Return the [X, Y] coordinate for the center point of the cell that contains the specified text.  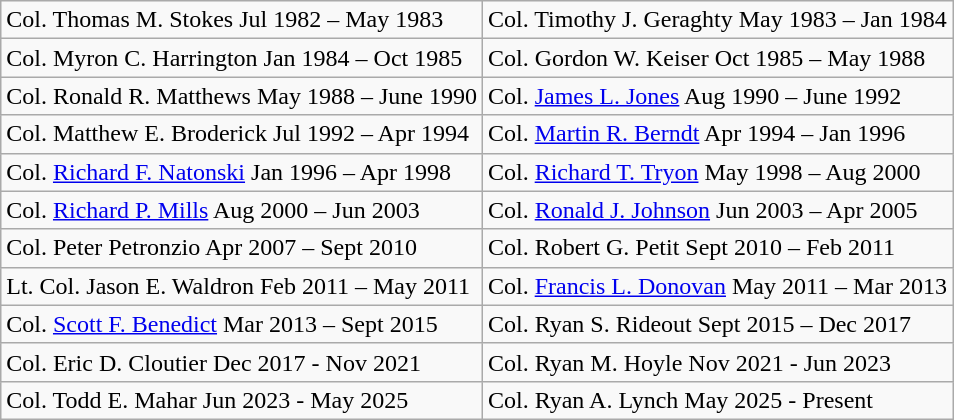
Lt. Col. Jason E. Waldron Feb 2011 – May 2011 [242, 286]
Col. Ronald R. Matthews May 1988 – June 1990 [242, 96]
Col. Martin R. Berndt Apr 1994 – Jan 1996 [717, 134]
Col. Ryan S. Rideout Sept 2015 – Dec 2017 [717, 324]
Col. Todd E. Mahar Jun 2023 - May 2025 [242, 400]
Col. Gordon W. Keiser Oct 1985 – May 1988 [717, 58]
Col. Richard P. Mills Aug 2000 – Jun 2003 [242, 210]
Col. Matthew E. Broderick Jul 1992 – Apr 1994 [242, 134]
Col. Thomas M. Stokes Jul 1982 – May 1983 [242, 20]
Col. Robert G. Petit Sept 2010 – Feb 2011 [717, 248]
Col. Scott F. Benedict Mar 2013 – Sept 2015 [242, 324]
Col. Peter Petronzio Apr 2007 – Sept 2010 [242, 248]
Col. Richard T. Tryon May 1998 – Aug 2000 [717, 172]
Col. Timothy J. Geraghty May 1983 – Jan 1984 [717, 20]
Col. Ronald J. Johnson Jun 2003 – Apr 2005 [717, 210]
Col. Eric D. Cloutier Dec 2017 - Nov 2021 [242, 362]
Col. Ryan M. Hoyle Nov 2021 - Jun 2023 [717, 362]
Col. Richard F. Natonski Jan 1996 – Apr 1998 [242, 172]
Col. James L. Jones Aug 1990 – June 1992 [717, 96]
Col. Ryan A. Lynch May 2025 - Present [717, 400]
Col. Myron C. Harrington Jan 1984 – Oct 1985 [242, 58]
Col. Francis L. Donovan May 2011 – Mar 2013 [717, 286]
